Detect which cell encompasses the target text, then output its [x, y] center coordinate. 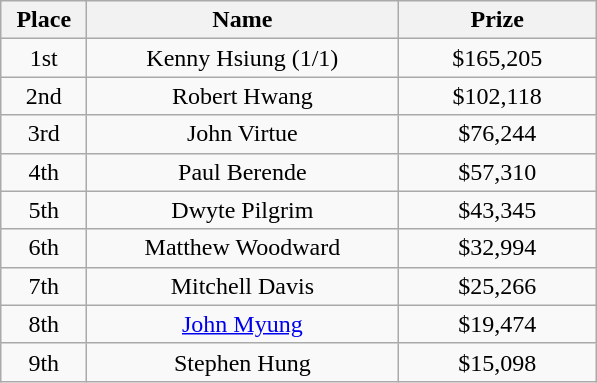
3rd [44, 134]
$102,118 [498, 96]
7th [44, 286]
Kenny Hsiung (1/1) [242, 58]
Matthew Woodward [242, 248]
5th [44, 210]
Dwyte Pilgrim [242, 210]
$57,310 [498, 172]
$19,474 [498, 324]
John Myung [242, 324]
4th [44, 172]
John Virtue [242, 134]
$15,098 [498, 362]
Paul Berende [242, 172]
6th [44, 248]
Robert Hwang [242, 96]
$43,345 [498, 210]
$25,266 [498, 286]
Mitchell Davis [242, 286]
$76,244 [498, 134]
8th [44, 324]
Name [242, 20]
1st [44, 58]
Prize [498, 20]
9th [44, 362]
2nd [44, 96]
$32,994 [498, 248]
Stephen Hung [242, 362]
$165,205 [498, 58]
Place [44, 20]
